From the cell containing the given text, extract its center point as (X, Y) coordinate. 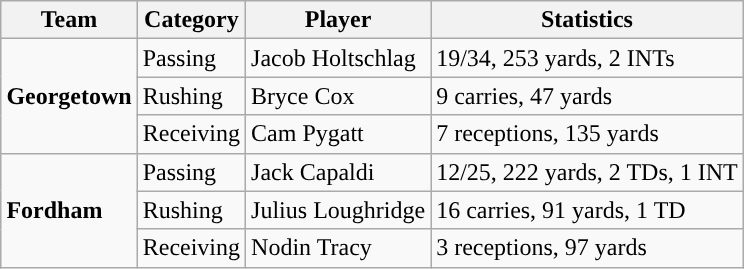
Bryce Cox (338, 96)
Team (69, 20)
16 carries, 91 yards, 1 TD (588, 210)
Jack Capaldi (338, 172)
Statistics (588, 20)
Jacob Holtschlag (338, 58)
3 receptions, 97 yards (588, 248)
Cam Pygatt (338, 134)
Georgetown (69, 96)
Julius Loughridge (338, 210)
9 carries, 47 yards (588, 96)
Category (191, 20)
Player (338, 20)
Nodin Tracy (338, 248)
12/25, 222 yards, 2 TDs, 1 INT (588, 172)
19/34, 253 yards, 2 INTs (588, 58)
7 receptions, 135 yards (588, 134)
Fordham (69, 210)
